From the cell containing the given text, extract its center point as [x, y] coordinate. 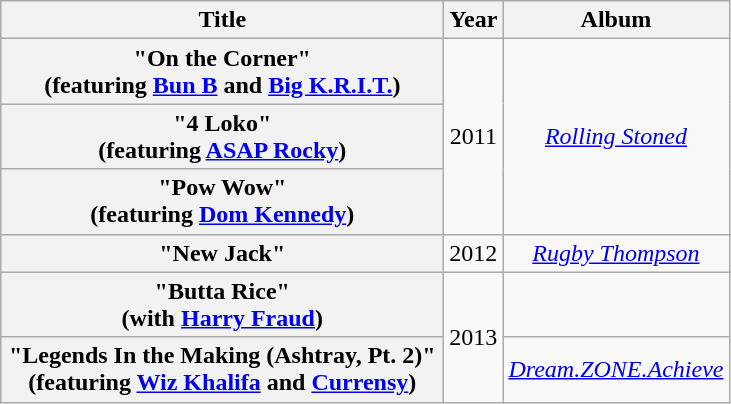
Year [474, 20]
"4 Loko"(featuring ASAP Rocky) [222, 136]
"Butta Rice"(with Harry Fraud) [222, 304]
2012 [474, 253]
"Pow Wow"(featuring Dom Kennedy) [222, 202]
2013 [474, 337]
Dream.ZONE.Achieve [616, 370]
"Legends In the Making (Ashtray, Pt. 2)"(featuring Wiz Khalifa and Currensy) [222, 370]
Rolling Stoned [616, 136]
2011 [474, 136]
Rugby Thompson [616, 253]
"New Jack" [222, 253]
Album [616, 20]
"On the Corner"(featuring Bun B and Big K.R.I.T.) [222, 72]
Title [222, 20]
